Provide the (X, Y) coordinate of the cell's center where the given text is located.  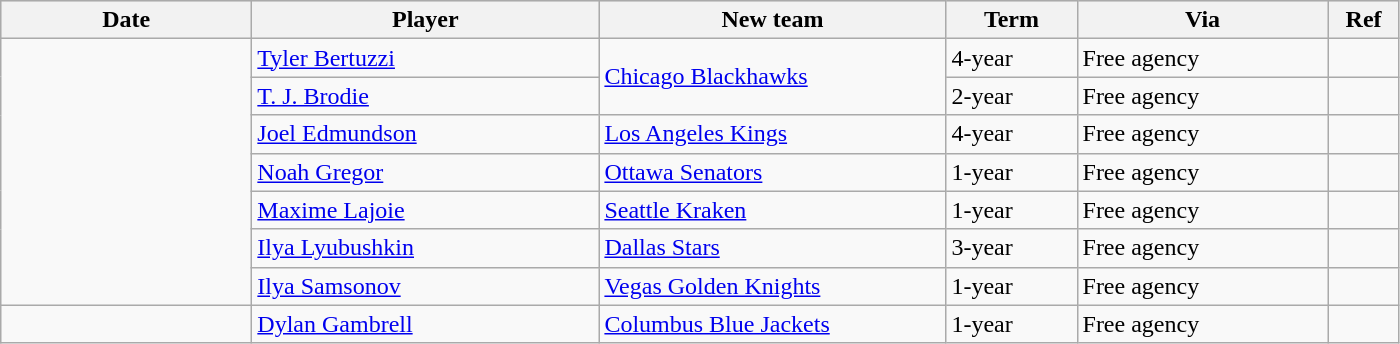
Date (126, 20)
Player (426, 20)
Los Angeles Kings (772, 134)
Noah Gregor (426, 172)
Via (1202, 20)
T. J. Brodie (426, 96)
Columbus Blue Jackets (772, 324)
Tyler Bertuzzi (426, 58)
Ref (1364, 20)
Ilya Samsonov (426, 286)
Ilya Lyubushkin (426, 248)
3-year (1012, 248)
Maxime Lajoie (426, 210)
Joel Edmundson (426, 134)
2-year (1012, 96)
New team (772, 20)
Vegas Golden Knights (772, 286)
Term (1012, 20)
Dallas Stars (772, 248)
Seattle Kraken (772, 210)
Chicago Blackhawks (772, 77)
Ottawa Senators (772, 172)
Dylan Gambrell (426, 324)
